Output the [x, y] coordinate of the center of the cell containing the given text.  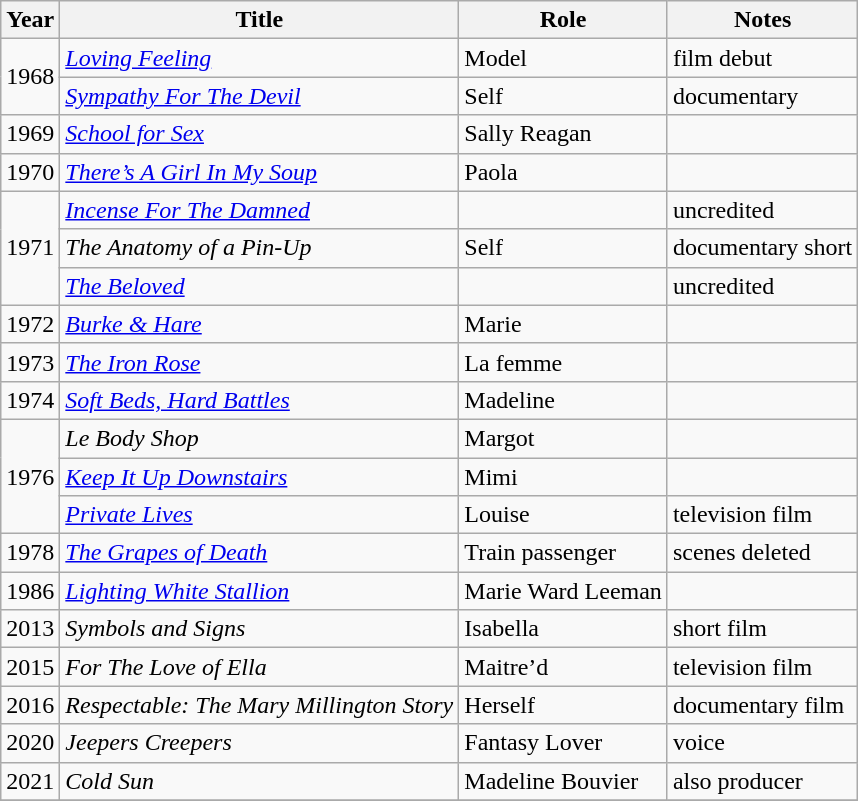
Cold Sun [260, 781]
1974 [30, 400]
Le Body Shop [260, 438]
short film [762, 629]
Sally Reagan [564, 134]
voice [762, 743]
Madeline [564, 400]
1976 [30, 476]
Mimi [564, 477]
1968 [30, 77]
1978 [30, 553]
Model [564, 58]
film debut [762, 58]
Title [260, 20]
The Grapes of Death [260, 553]
Loving Feeling [260, 58]
Role [564, 20]
1986 [30, 591]
The Anatomy of a Pin-Up [260, 248]
2015 [30, 667]
2013 [30, 629]
1971 [30, 248]
Marie Ward Leeman [564, 591]
Sympathy For The Devil [260, 96]
Paola [564, 172]
1970 [30, 172]
also producer [762, 781]
Burke & Hare [260, 324]
Lighting White Stallion [260, 591]
Isabella [564, 629]
documentary short [762, 248]
Margot [564, 438]
Symbols and Signs [260, 629]
There’s A Girl In My Soup [260, 172]
2016 [30, 705]
For The Love of Ella [260, 667]
Keep It Up Downstairs [260, 477]
La femme [564, 362]
Marie [564, 324]
Private Lives [260, 515]
Herself [564, 705]
The Beloved [260, 286]
Respectable: The Mary Millington Story [260, 705]
scenes deleted [762, 553]
Louise [564, 515]
Maitre’d [564, 667]
2020 [30, 743]
documentary film [762, 705]
1973 [30, 362]
School for Sex [260, 134]
The Iron Rose [260, 362]
Jeepers Creepers [260, 743]
documentary [762, 96]
Soft Beds, Hard Battles [260, 400]
Incense For The Damned [260, 210]
Train passenger [564, 553]
Madeline Bouvier [564, 781]
Fantasy Lover [564, 743]
1972 [30, 324]
1969 [30, 134]
Notes [762, 20]
Year [30, 20]
2021 [30, 781]
